Return (x, y) of the center of cell containing provided text 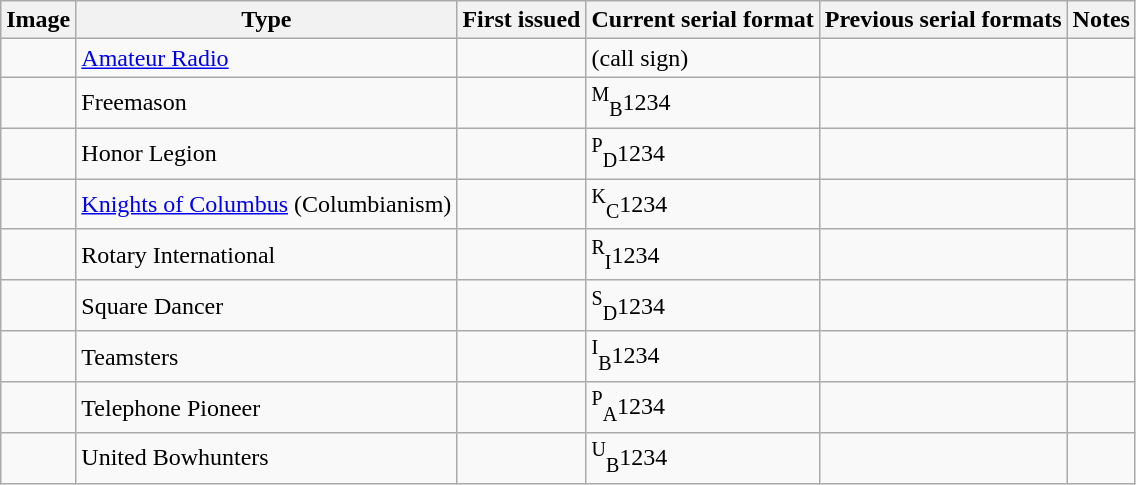
MB1234 (702, 102)
Teamsters (266, 356)
Honor Legion (266, 154)
Telephone Pioneer (266, 408)
Knights of Columbus (Columbianism) (266, 204)
Rotary International (266, 254)
(call sign) (702, 58)
Amateur Radio (266, 58)
Notes (1101, 20)
RI1234 (702, 254)
PD1234 (702, 154)
Image (38, 20)
UB1234 (702, 458)
Square Dancer (266, 306)
PA1234 (702, 408)
First issued (522, 20)
SD1234 (702, 306)
Current serial format (702, 20)
Previous serial formats (943, 20)
IB1234 (702, 356)
Type (266, 20)
Freemason (266, 102)
KC1234 (702, 204)
United Bowhunters (266, 458)
